Extract the [X, Y] coordinate from the center of the cell holding the provided text.  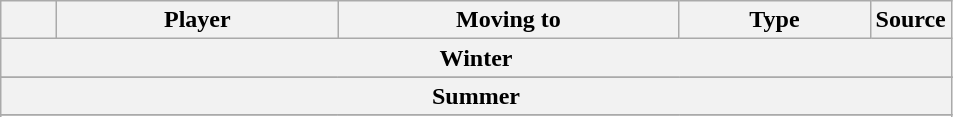
Summer [476, 96]
Type [774, 20]
Winter [476, 58]
Player [198, 20]
Source [910, 20]
Moving to [508, 20]
